Identify which cell holds the provided text, then report its (x, y) central coordinate. 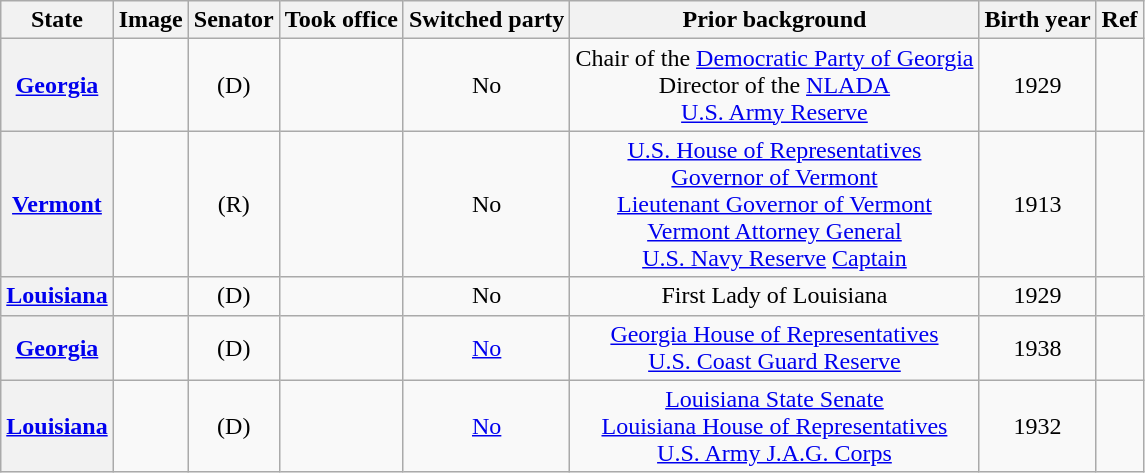
Birth year (1038, 20)
U.S. House of RepresentativesGovernor of VermontLieutenant Governor of VermontVermont Attorney GeneralU.S. Navy Reserve Captain (774, 204)
(R) (234, 204)
Took office (341, 20)
First Lady of Louisiana (774, 296)
Georgia House of RepresentativesU.S. Coast Guard Reserve (774, 348)
Senator (234, 20)
State (57, 20)
1932 (1038, 426)
Prior background (774, 20)
Switched party (486, 20)
1938 (1038, 348)
Vermont (57, 204)
Chair of the Democratic Party of GeorgiaDirector of the NLADAU.S. Army Reserve (774, 85)
Image (150, 20)
Louisiana State SenateLouisiana House of RepresentativesU.S. Army J.A.G. Corps (774, 426)
Ref (1120, 20)
1913 (1038, 204)
